Output the (x, y) coordinate of the center of the cell containing the given text.  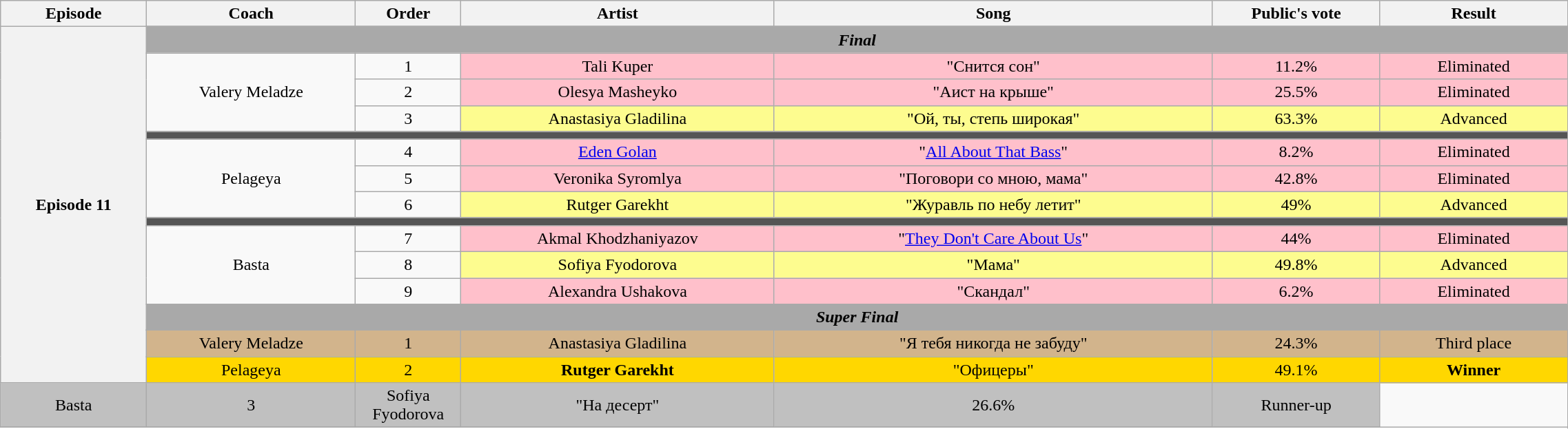
"Офицеры" (993, 370)
49.1% (1296, 370)
44% (1296, 238)
Episode (74, 14)
7 (408, 238)
49% (1296, 205)
"All About That Bass" (993, 152)
Public's vote (1296, 14)
Tali Kuper (618, 66)
6.2% (1296, 291)
"Я тебя никогда не забуду" (993, 344)
Olesya Masheyko (618, 92)
Artist (618, 14)
Alexandra Ushakova (618, 291)
"Мама" (993, 264)
"Ой, ты, степь широкая" (993, 118)
"They Don't Care About Us" (993, 238)
Result (1474, 14)
49.8% (1296, 264)
8 (408, 264)
Eden Golan (618, 152)
Coach (251, 14)
5 (408, 178)
Runner-up (1296, 405)
Super Final (857, 317)
Akmal Khodzhaniyazov (618, 238)
"Поговори со мною, мама" (993, 178)
63.3% (1296, 118)
Episode 11 (74, 205)
Song (993, 14)
6 (408, 205)
26.6% (993, 405)
42.8% (1296, 178)
Order (408, 14)
Final (857, 40)
Winner (1474, 370)
Veronika Syromlya (618, 178)
"Снится сон" (993, 66)
11.2% (1296, 66)
"Аист на крыше" (993, 92)
4 (408, 152)
Third place (1474, 344)
8.2% (1296, 152)
"Скандал" (993, 291)
25.5% (1296, 92)
24.3% (1296, 344)
"На десерт" (618, 405)
9 (408, 291)
"Журавль по небу летит" (993, 205)
